Find where the given text appears and provide that cell's center as [x, y] coordinate. 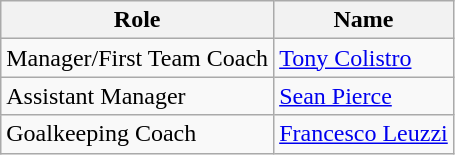
Francesco Leuzzi [364, 134]
Tony Colistro [364, 58]
Name [364, 20]
Role [138, 20]
Sean Pierce [364, 96]
Goalkeeping Coach [138, 134]
Assistant Manager [138, 96]
Manager/First Team Coach [138, 58]
